From the cell containing the given text, extract its center point as [X, Y] coordinate. 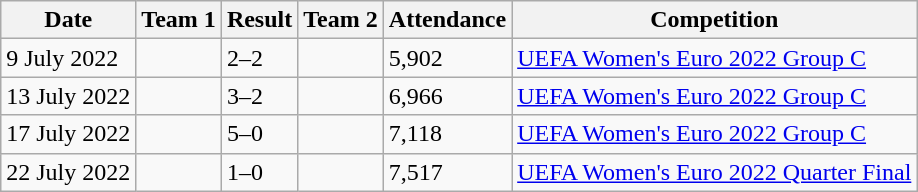
Team 2 [341, 20]
3–2 [259, 96]
Date [68, 20]
Competition [714, 20]
UEFA Women's Euro 2022 Quarter Final [714, 172]
2–2 [259, 58]
9 July 2022 [68, 58]
1–0 [259, 172]
13 July 2022 [68, 96]
Result [259, 20]
Team 1 [179, 20]
6,966 [447, 96]
Attendance [447, 20]
17 July 2022 [68, 134]
7,118 [447, 134]
7,517 [447, 172]
22 July 2022 [68, 172]
5–0 [259, 134]
5,902 [447, 58]
